Locate the cell with the specified text and output its [X, Y] center coordinate. 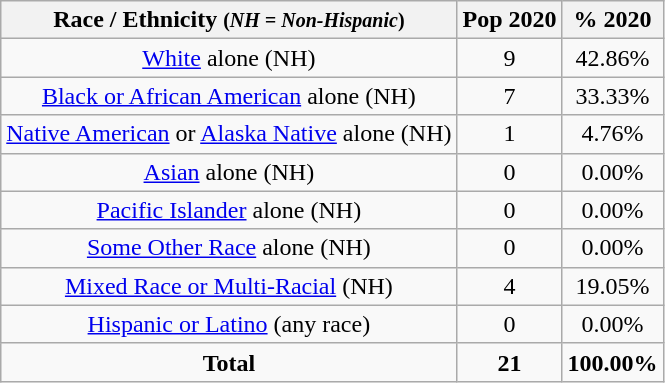
Pacific Islander alone (NH) [229, 210]
Asian alone (NH) [229, 172]
White alone (NH) [229, 58]
4.76% [612, 134]
42.86% [612, 58]
Hispanic or Latino (any race) [229, 324]
% 2020 [612, 20]
Some Other Race alone (NH) [229, 248]
Race / Ethnicity (NH = Non-Hispanic) [229, 20]
19.05% [612, 286]
21 [510, 362]
9 [510, 58]
1 [510, 134]
33.33% [612, 96]
4 [510, 286]
Pop 2020 [510, 20]
7 [510, 96]
100.00% [612, 362]
Native American or Alaska Native alone (NH) [229, 134]
Total [229, 362]
Black or African American alone (NH) [229, 96]
Mixed Race or Multi-Racial (NH) [229, 286]
